Capture the cell that displays the provided text and extract its [x, y] central coordinate. 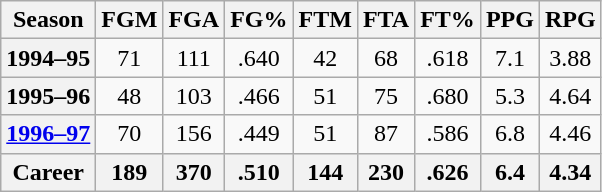
1995–96 [48, 96]
.618 [448, 58]
87 [386, 134]
.510 [259, 172]
42 [325, 58]
.640 [259, 58]
103 [194, 96]
230 [386, 172]
.466 [259, 96]
68 [386, 58]
71 [130, 58]
6.8 [510, 134]
70 [130, 134]
.449 [259, 134]
FGA [194, 20]
FTM [325, 20]
Career [48, 172]
FGM [130, 20]
.586 [448, 134]
4.46 [570, 134]
.680 [448, 96]
4.34 [570, 172]
5.3 [510, 96]
48 [130, 96]
4.64 [570, 96]
RPG [570, 20]
PPG [510, 20]
FTA [386, 20]
Season [48, 20]
6.4 [510, 172]
156 [194, 134]
7.1 [510, 58]
1996–97 [48, 134]
FG% [259, 20]
370 [194, 172]
144 [325, 172]
111 [194, 58]
75 [386, 96]
FT% [448, 20]
1994–95 [48, 58]
.626 [448, 172]
3.88 [570, 58]
189 [130, 172]
